Locate the cell with the specified text and output its [x, y] center coordinate. 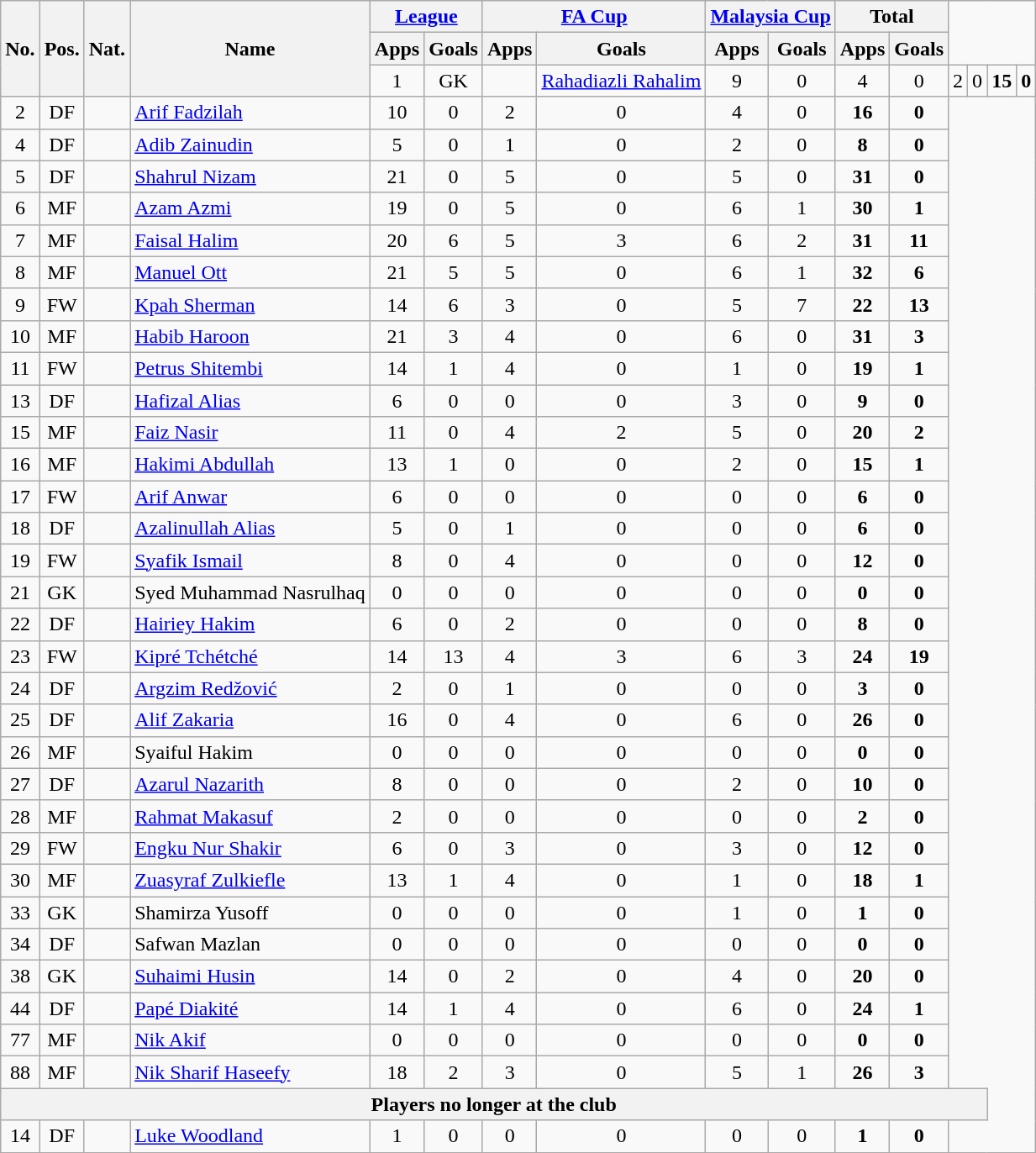
Azarul Nazarith [250, 784]
Malaysia Cup [770, 17]
Syaiful Hakim [250, 752]
28 [20, 816]
Engku Nur Shakir [250, 848]
Arif Anwar [250, 497]
Suhaimi Husin [250, 977]
Nat. [107, 49]
Syed Muhammad Nasrulhaq [250, 592]
Kipré Tchétché [250, 656]
Syafik Ismail [250, 561]
Azam Azmi [250, 208]
17 [20, 497]
Adib Zainudin [250, 145]
Nik Akif [250, 1040]
88 [20, 1072]
Petrus Shitembi [250, 368]
Pos. [62, 49]
Rahmat Makasuf [250, 816]
Zuasyraf Zulkiefle [250, 880]
77 [20, 1040]
38 [20, 977]
Hafizal Alias [250, 401]
23 [20, 656]
Nik Sharif Haseefy [250, 1072]
Azalinullah Alias [250, 529]
FA Cup [593, 17]
Rahadiazli Rahalim [622, 81]
Name [250, 49]
Shahrul Nizam [250, 176]
Habib Haroon [250, 336]
27 [20, 784]
25 [20, 720]
Faiz Nasir [250, 433]
Hairiey Hakim [250, 624]
Players no longer at the club [494, 1104]
32 [862, 272]
No. [20, 49]
Argzim Redžović [250, 688]
29 [20, 848]
Luke Woodland [250, 1136]
Arif Fadzilah [250, 113]
Faisal Halim [250, 240]
League [426, 17]
Manuel Ott [250, 272]
Shamirza Yusoff [250, 912]
Alif Zakaria [250, 720]
33 [20, 912]
Kpah Sherman [250, 304]
44 [20, 1008]
Safwan Mazlan [250, 945]
Papé Diakité [250, 1008]
34 [20, 945]
Hakimi Abdullah [250, 465]
Total [891, 17]
